Find where the given text appears and provide that cell's center as [X, Y] coordinate. 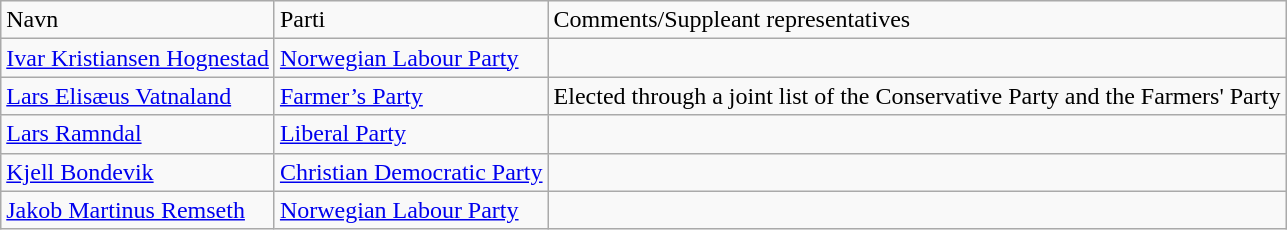
Kjell Bondevik [138, 172]
Ivar Kristiansen Hognestad [138, 58]
Navn [138, 20]
Jakob Martinus Remseth [138, 210]
Lars Ramndal [138, 134]
Farmer’s Party [411, 96]
Liberal Party [411, 134]
Comments/Suppleant representatives [917, 20]
Parti [411, 20]
Christian Democratic Party [411, 172]
Elected through a joint list of the Conservative Party and the Farmers' Party [917, 96]
Lars Elisæus Vatnaland [138, 96]
